Locate the cell with the specified text and output its (X, Y) center coordinate. 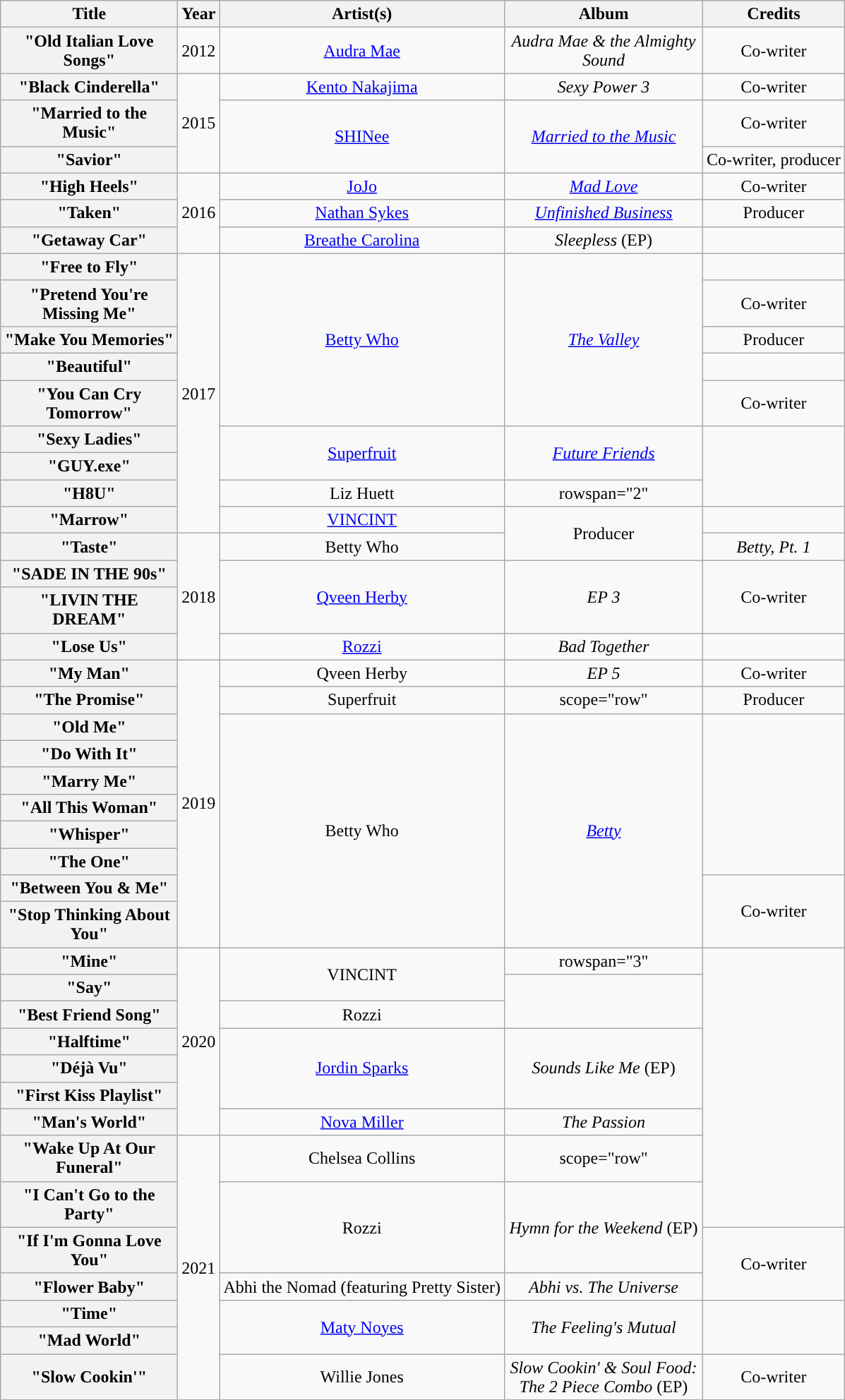
"Say" (89, 988)
"Sexy Ladies" (89, 440)
The Passion (604, 1122)
2018 (199, 597)
"Savior" (89, 159)
"GUY.exe" (89, 466)
"H8U" (89, 493)
2019 (199, 804)
Kento Nakajima (362, 87)
Sexy Power 3 (604, 87)
"Wake Up At Our Funeral" (89, 1159)
Sounds Like Me (EP) (604, 1068)
Artist(s) (362, 14)
EP 3 (604, 597)
Willie Jones (362, 1376)
"All This Woman" (89, 807)
"First Kiss Playlist" (89, 1095)
Unfinished Business (604, 213)
"My Man" (89, 673)
Audra Mae & the Almighty Sound (604, 51)
EP 5 (604, 673)
"Free to Fly" (89, 267)
"Halftime" (89, 1042)
Liz Huett (362, 493)
"Stop Thinking About You" (89, 924)
rowspan="2" (604, 493)
"Old Me" (89, 727)
"Old Italian Love Songs" (89, 51)
"Man's World" (89, 1122)
"Beautiful" (89, 366)
Credits (774, 14)
Betty (604, 831)
Bad Together (604, 646)
Album (604, 14)
Future Friends (604, 453)
Maty Noyes (362, 1327)
"Pretend You're Missing Me" (89, 303)
Breathe Carolina (362, 240)
Nova Miller (362, 1122)
Married to the Music (604, 137)
Slow Cookin' & Soul Food: The 2 Piece Combo (EP) (604, 1376)
The Feeling's Mutual (604, 1327)
"Black Cinderella" (89, 87)
Year (199, 14)
"Do With It" (89, 754)
rowspan="3" (604, 961)
"Best Friend Song" (89, 1015)
Mad Love (604, 186)
"Between You & Me" (89, 888)
"Mine" (89, 961)
"Taste" (89, 547)
"Marry Me" (89, 780)
Abhi the Nomad (featuring Pretty Sister) (362, 1286)
Hymn for the Weekend (EP) (604, 1227)
"Mad World" (89, 1340)
"SADE IN THE 90s" (89, 574)
"If I'm Gonna Love You" (89, 1250)
"The Promise" (89, 700)
"Make You Memories" (89, 339)
Audra Mae (362, 51)
Chelsea Collins (362, 1159)
2015 (199, 123)
"The One" (89, 862)
2021 (199, 1267)
"High Heels" (89, 186)
2017 (199, 394)
"Married to the Music" (89, 123)
JoJo (362, 186)
"Lose Us" (89, 646)
"Getaway Car" (89, 240)
"Marrow" (89, 520)
"Slow Cookin'" (89, 1376)
Abhi vs. The Universe (604, 1286)
Sleepless (EP) (604, 240)
2020 (199, 1042)
Nathan Sykes (362, 213)
2012 (199, 51)
"Whisper" (89, 834)
Jordin Sparks (362, 1068)
2016 (199, 213)
The Valley (604, 339)
"I Can't Go to the Party" (89, 1204)
"Flower Baby" (89, 1286)
"You Can Cry Tomorrow" (89, 402)
Betty, Pt. 1 (774, 547)
SHINee (362, 137)
Co-writer, producer (774, 159)
"Taken" (89, 213)
"Time" (89, 1313)
"LIVIN THE DREAM" (89, 610)
"Déjà Vu" (89, 1068)
Title (89, 14)
